Find where the given text appears and provide that cell's center as (X, Y) coordinate. 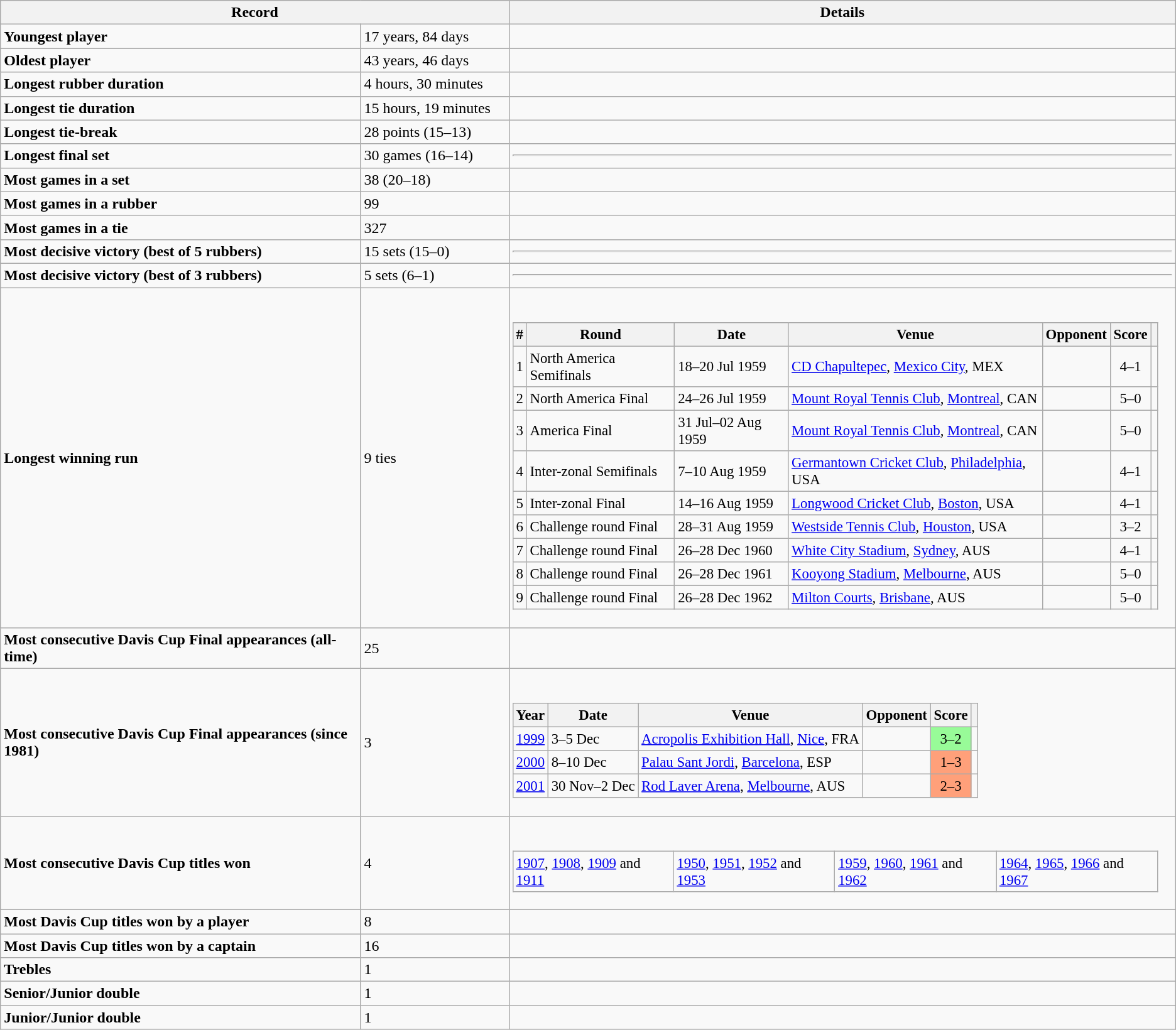
9 ties (435, 458)
24–26 Jul 1959 (731, 399)
99 (435, 203)
Most consecutive Davis Cup Final appearances (since 1981) (181, 742)
26–28 Dec 1960 (731, 550)
Germantown Cricket Club, Philadelphia, USA (915, 471)
1–3 (951, 762)
15 hours, 19 minutes (435, 108)
1907, 1908, 1909 and 1911 (593, 872)
America Final (601, 431)
Round (601, 334)
Longest tie-break (181, 132)
Most Davis Cup titles won by a captain (181, 945)
North America Semifinals (601, 367)
43 years, 46 days (435, 60)
3–5 Dec (593, 739)
16 (435, 945)
38 (20–18) (435, 180)
CD Chapultepec, Mexico City, MEX (915, 367)
2000 (530, 762)
Palau Sant Jordi, Barcelona, ESP (750, 762)
Rod Laver Arena, Melbourne, AUS (750, 786)
Most decisive victory (best of 5 rubbers) (181, 251)
Oldest player (181, 60)
Longest winning run (181, 458)
Trebles (181, 970)
1964, 1965, 1966 and 1967 (1077, 872)
6 (520, 527)
2001 (530, 786)
Milton Courts, Brisbane, AUS (915, 598)
Kooyong Stadium, Melbourne, AUS (915, 574)
2 (520, 399)
4 hours, 30 minutes (435, 84)
14–16 Aug 1959 (731, 503)
North America Final (601, 399)
White City Stadium, Sydney, AUS (915, 550)
Senior/Junior double (181, 994)
Youngest player (181, 36)
Longest final set (181, 156)
Year (530, 715)
Westside Tennis Club, Houston, USA (915, 527)
327 (435, 227)
5 (520, 503)
Acropolis Exhibition Hall, Nice, FRA (750, 739)
Inter-zonal Semifinals (601, 471)
Record (255, 13)
Junior/Junior double (181, 1017)
2–3 (951, 786)
Longwood Cricket Club, Boston, USA (915, 503)
1999 (530, 739)
30 games (16–14) (435, 156)
# (520, 334)
Longest rubber duration (181, 84)
Most decisive victory (best of 3 rubbers) (181, 275)
Inter-zonal Final (601, 503)
1907, 1908, 1909 and 1911 1950, 1951, 1952 and 1953 1959, 1960, 1961 and 1962 1964, 1965, 1966 and 1967 (842, 863)
Most games in a rubber (181, 203)
18–20 Jul 1959 (731, 367)
Most games in a tie (181, 227)
26–28 Dec 1962 (731, 598)
7 (520, 550)
30 Nov–2 Dec (593, 786)
Details (842, 13)
25 (435, 648)
Longest tie duration (181, 108)
26–28 Dec 1961 (731, 574)
Most consecutive Davis Cup titles won (181, 863)
1950, 1951, 1952 and 1953 (754, 872)
15 sets (15–0) (435, 251)
8–10 Dec (593, 762)
Most games in a set (181, 180)
1959, 1960, 1961 and 1962 (916, 872)
5 sets (6–1) (435, 275)
Most consecutive Davis Cup Final appearances (all-time) (181, 648)
28–31 Aug 1959 (731, 527)
Most Davis Cup titles won by a player (181, 921)
28 points (15–13) (435, 132)
9 (520, 598)
31 Jul–02 Aug 1959 (731, 431)
7–10 Aug 1959 (731, 471)
17 years, 84 days (435, 36)
